Detect which cell encompasses the target text, then output its [X, Y] center coordinate. 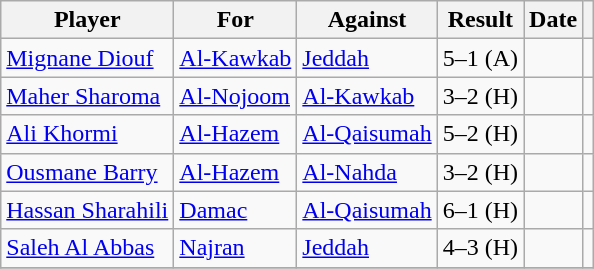
Against [367, 20]
Saleh Al Abbas [88, 248]
5–2 (H) [480, 134]
For [236, 20]
5–1 (A) [480, 58]
Hassan Sharahili [88, 210]
Maher Sharoma [88, 96]
Najran [236, 248]
Ali Khormi [88, 134]
6–1 (H) [480, 210]
Damac [236, 210]
Player [88, 20]
Date [554, 20]
Al-Nojoom [236, 96]
Mignane Diouf [88, 58]
Result [480, 20]
4–3 (H) [480, 248]
Ousmane Barry [88, 172]
Al-Nahda [367, 172]
